From the cell containing the given text, extract its center point as [X, Y] coordinate. 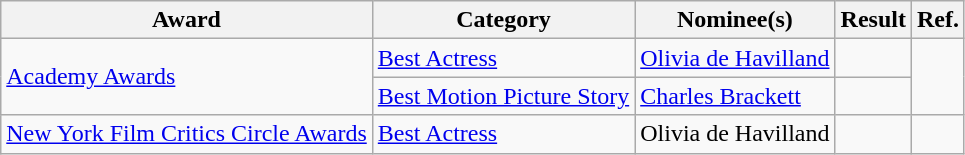
Result [873, 20]
Charles Brackett [735, 96]
Award [187, 20]
New York Film Critics Circle Awards [187, 134]
Nominee(s) [735, 20]
Category [503, 20]
Academy Awards [187, 77]
Ref. [938, 20]
Best Motion Picture Story [503, 96]
